Output the (x, y) coordinate of the center of the cell containing the given text.  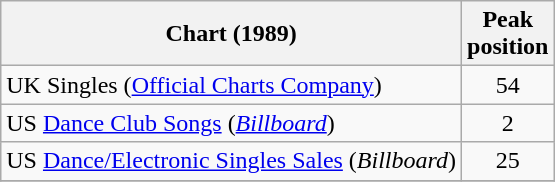
Chart (1989) (232, 34)
US Dance Club Songs (Billboard) (232, 123)
US Dance/Electronic Singles Sales (Billboard) (232, 161)
2 (508, 123)
UK Singles (Official Charts Company) (232, 85)
54 (508, 85)
25 (508, 161)
Peakposition (508, 34)
